Search for the cell housing the specified text and yield its (X, Y) center coordinate. 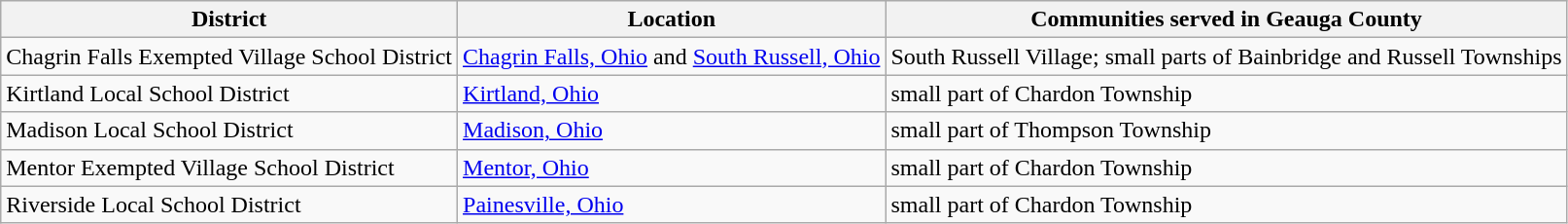
Kirtland, Ohio (672, 93)
Mentor, Ohio (672, 168)
Chagrin Falls Exempted Village School District (229, 56)
Mentor Exempted Village School District (229, 168)
small part of Thompson Township (1227, 131)
Madison Local School District (229, 131)
Communities served in Geauga County (1227, 19)
Kirtland Local School District (229, 93)
South Russell Village; small parts of Bainbridge and Russell Townships (1227, 56)
Location (672, 19)
Riverside Local School District (229, 205)
Madison, Ohio (672, 131)
Chagrin Falls, Ohio and South Russell, Ohio (672, 56)
Painesville, Ohio (672, 205)
District (229, 19)
